Capture the cell that displays the provided text and extract its [x, y] central coordinate. 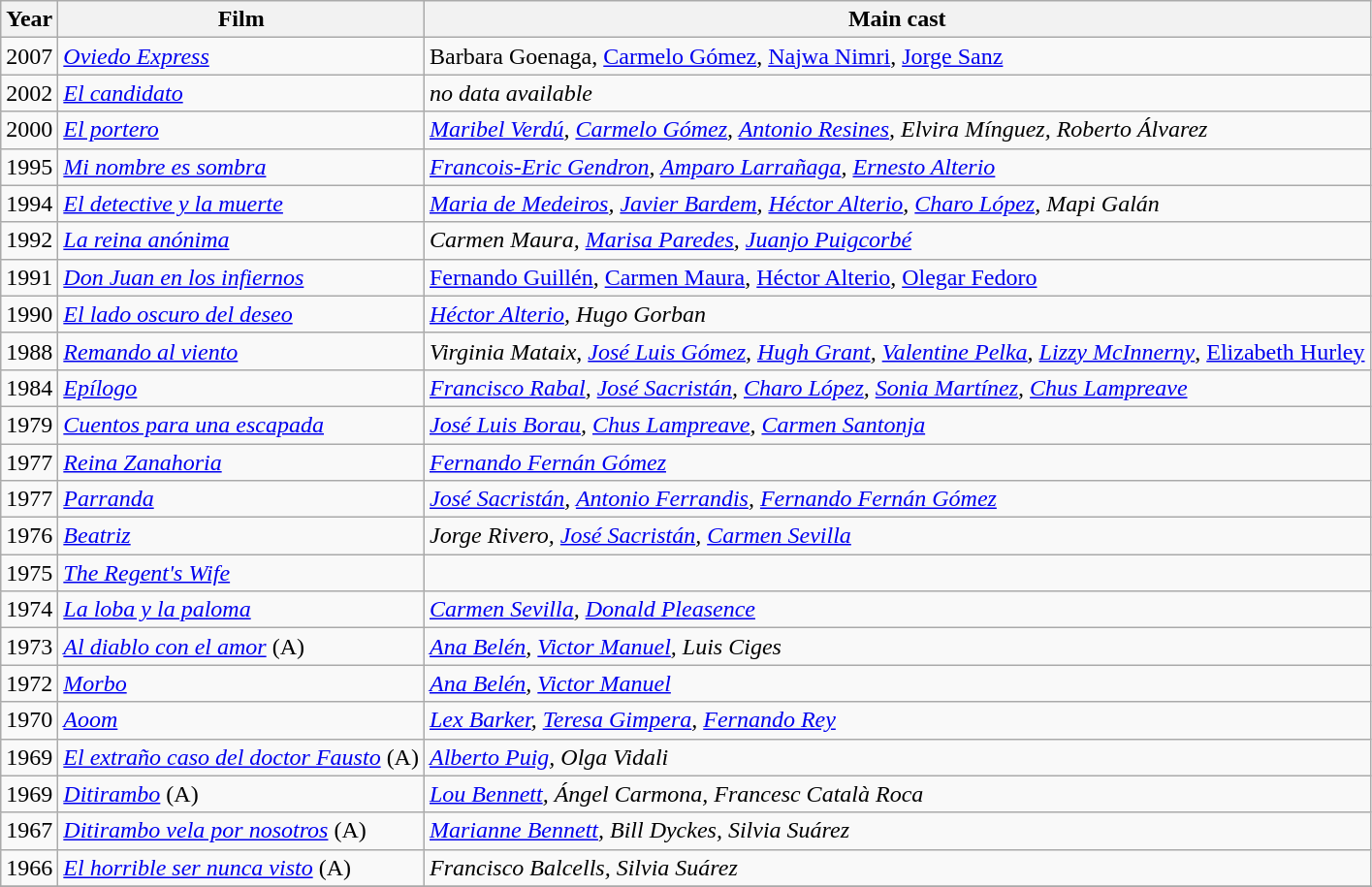
1976 [29, 536]
no data available [897, 93]
1992 [29, 240]
Jorge Rivero, José Sacristán, Carmen Sevilla [897, 536]
1975 [29, 573]
The Regent's Wife [241, 573]
El horrible ser nunca visto (A) [241, 868]
Francisco Rabal, José Sacristán, Charo López, Sonia Martínez, Chus Lampreave [897, 388]
1988 [29, 351]
Marianne Bennett, Bill Dyckes, Silvia Suárez [897, 831]
2007 [29, 56]
Barbara Goenaga, Carmelo Gómez, Najwa Nimri, Jorge Sanz [897, 56]
El lado oscuro del deseo [241, 314]
1974 [29, 610]
José Luis Borau, Chus Lampreave, Carmen Santonja [897, 425]
Lou Bennett, Ángel Carmona, Francesc Català Roca [897, 794]
2000 [29, 130]
1995 [29, 167]
Ditirambo vela por nosotros (A) [241, 831]
El extraño caso del doctor Fausto (A) [241, 757]
2002 [29, 93]
Francisco Balcells, Silvia Suárez [897, 868]
Virginia Mataix, José Luis Gómez, Hugh Grant, Valentine Pelka, Lizzy McInnerny, Elizabeth Hurley [897, 351]
Francois-Eric Gendron, Amparo Larrañaga, Ernesto Alterio [897, 167]
Cuentos para una escapada [241, 425]
Ditirambo (A) [241, 794]
Reina Zanahoria [241, 462]
Lex Barker, Teresa Gimpera, Fernando Rey [897, 720]
Fernando Guillén, Carmen Maura, Héctor Alterio, Olegar Fedoro [897, 277]
Morbo [241, 683]
Maribel Verdú, Carmelo Gómez, Antonio Resines, Elvira Mínguez, Roberto Álvarez [897, 130]
Beatriz [241, 536]
Oviedo Express [241, 56]
José Sacristán, Antonio Ferrandis, Fernando Fernán Gómez [897, 499]
1991 [29, 277]
Don Juan en los infiernos [241, 277]
1966 [29, 868]
Fernando Fernán Gómez [897, 462]
El portero [241, 130]
Mi nombre es sombra [241, 167]
Film [241, 19]
1970 [29, 720]
1979 [29, 425]
1967 [29, 831]
1994 [29, 204]
1990 [29, 314]
La reina anónima [241, 240]
1972 [29, 683]
Maria de Medeiros, Javier Bardem, Héctor Alterio, Charo López, Mapi Galán [897, 204]
Remando al viento [241, 351]
El detective y la muerte [241, 204]
1984 [29, 388]
Ana Belén, Victor Manuel [897, 683]
Parranda [241, 499]
Al diablo con el amor (A) [241, 647]
Ana Belén, Victor Manuel, Luis Ciges [897, 647]
Carmen Sevilla, Donald Pleasence [897, 610]
Carmen Maura, Marisa Paredes, Juanjo Puigcorbé [897, 240]
Aoom [241, 720]
La loba y la paloma [241, 610]
1973 [29, 647]
El candidato [241, 93]
Year [29, 19]
Epílogo [241, 388]
Alberto Puig, Olga Vidali [897, 757]
Main cast [897, 19]
Héctor Alterio, Hugo Gorban [897, 314]
